Return the [x, y] coordinate for the center point of the cell that contains the specified text.  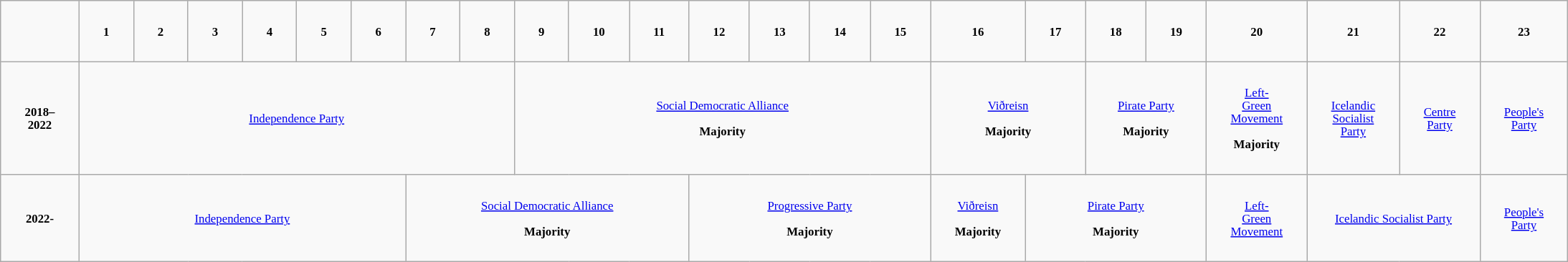
20 [1257, 31]
1 [106, 31]
Left-Green Movement [1257, 218]
12 [719, 31]
16 [978, 31]
15 [901, 31]
2 [161, 31]
Progressive PartyMajority [810, 218]
9 [541, 31]
19 [1176, 31]
17 [1055, 31]
5 [324, 31]
8 [487, 31]
3 [215, 31]
Centre Party [1440, 118]
7 [433, 31]
10 [599, 31]
6 [379, 31]
4 [270, 31]
22 [1440, 31]
11 [660, 31]
2018–2022 [40, 118]
2022- [40, 218]
23 [1524, 31]
Left-Green MovementMajority [1257, 118]
18 [1116, 31]
14 [840, 31]
13 [779, 31]
21 [1354, 31]
